Scan for the cell matching the given text and deliver its [x, y] coordinate at center. 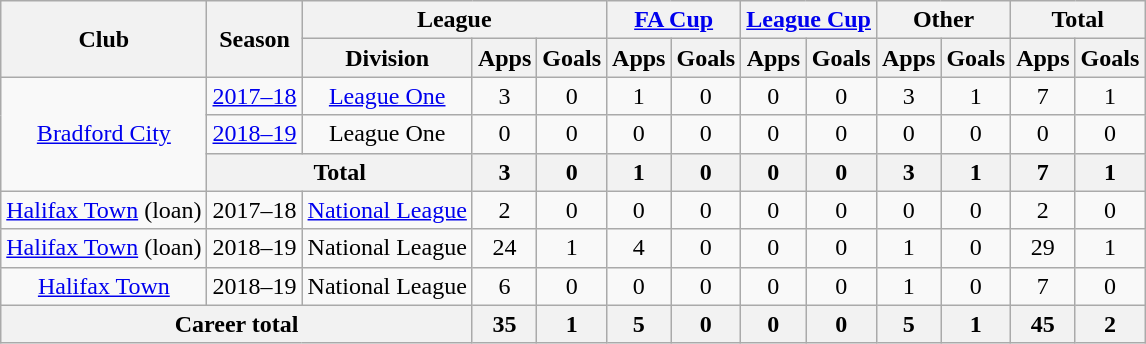
35 [504, 324]
29 [1043, 248]
League [454, 20]
Season [254, 39]
24 [504, 248]
Career total [237, 324]
Bradford City [104, 134]
Club [104, 39]
Division [387, 58]
FA Cup [674, 20]
League Cup [809, 20]
45 [1043, 324]
6 [504, 286]
4 [639, 248]
Halifax Town [104, 286]
Other [943, 20]
